Locate the cell with the specified text and output its [x, y] center coordinate. 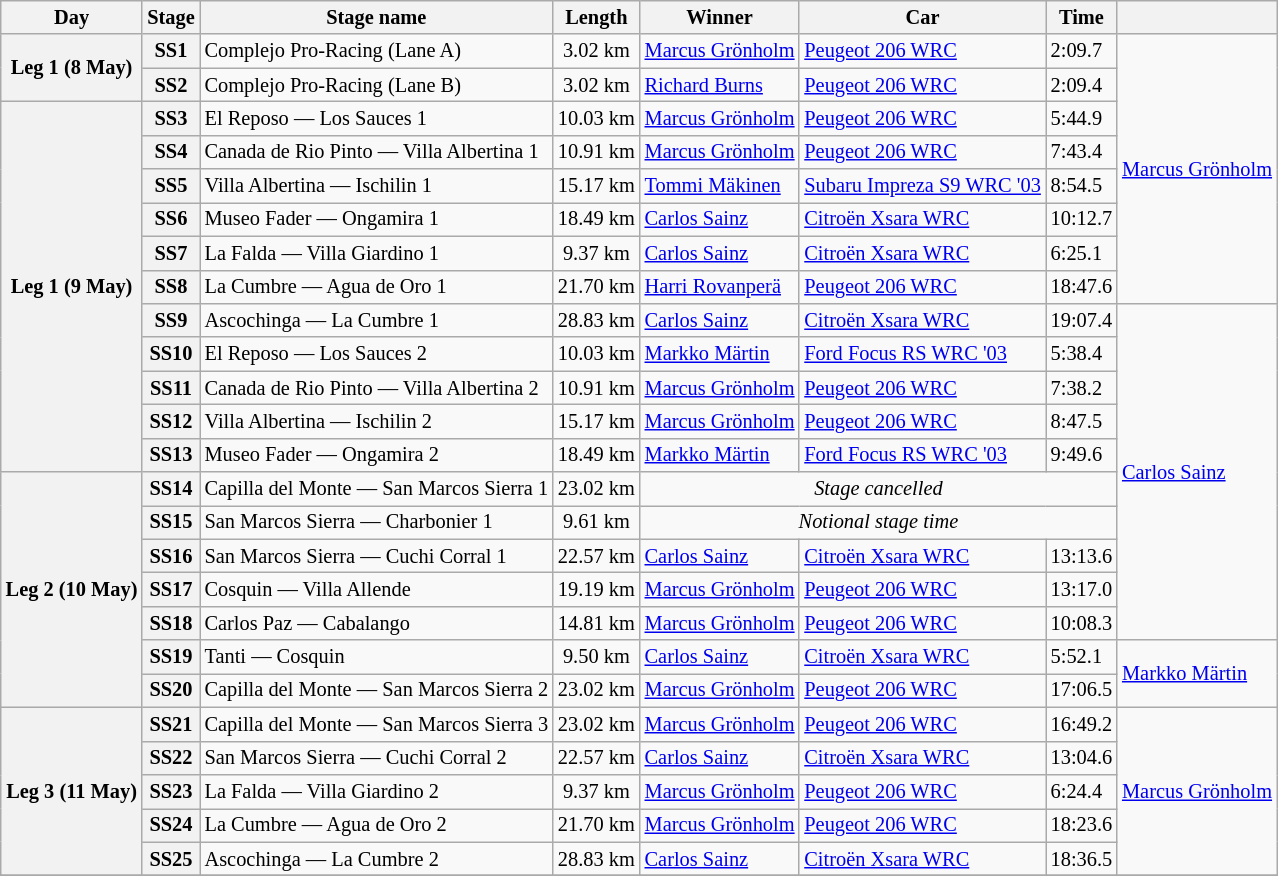
SS2 [170, 85]
San Marcos Sierra — Cuchi Corral 2 [376, 758]
7:43.4 [1082, 152]
La Cumbre — Agua de Oro 1 [376, 287]
9.50 km [596, 657]
19:07.4 [1082, 320]
18:47.6 [1082, 287]
Richard Burns [720, 85]
2:09.4 [1082, 85]
Capilla del Monte — San Marcos Sierra 2 [376, 690]
SS21 [170, 724]
SS14 [170, 489]
San Marcos Sierra — Cuchi Corral 1 [376, 556]
Winner [720, 17]
18:23.6 [1082, 825]
5:52.1 [1082, 657]
Leg 1 (8 May) [72, 68]
SS3 [170, 118]
Capilla del Monte — San Marcos Sierra 3 [376, 724]
10:12.7 [1082, 219]
Leg 3 (11 May) [72, 791]
Villa Albertina — Ischilin 1 [376, 186]
SS20 [170, 690]
Complejo Pro-Racing (Lane A) [376, 51]
Museo Fader — Ongamira 2 [376, 455]
Car [922, 17]
Tanti — Cosquin [376, 657]
10:08.3 [1082, 623]
17:06.5 [1082, 690]
2:09.7 [1082, 51]
SS1 [170, 51]
Subaru Impreza S9 WRC '03 [922, 186]
SS8 [170, 287]
SS12 [170, 421]
Stage [170, 17]
SS17 [170, 589]
Stage name [376, 17]
SS19 [170, 657]
SS5 [170, 186]
Length [596, 17]
5:38.4 [1082, 354]
Carlos Paz — Cabalango [376, 623]
Complejo Pro-Racing (Lane B) [376, 85]
SS25 [170, 859]
13:04.6 [1082, 758]
13:13.6 [1082, 556]
El Reposo — Los Sauces 2 [376, 354]
Canada de Rio Pinto — Villa Albertina 1 [376, 152]
SS6 [170, 219]
SS7 [170, 253]
El Reposo — Los Sauces 1 [376, 118]
19.19 km [596, 589]
5:44.9 [1082, 118]
Canada de Rio Pinto — Villa Albertina 2 [376, 388]
Harri Rovanperä [720, 287]
16:49.2 [1082, 724]
SS10 [170, 354]
SS4 [170, 152]
9:49.6 [1082, 455]
SS11 [170, 388]
7:38.2 [1082, 388]
Stage cancelled [878, 489]
SS18 [170, 623]
Villa Albertina — Ischilin 2 [376, 421]
San Marcos Sierra — Charbonier 1 [376, 522]
Tommi Mäkinen [720, 186]
SS24 [170, 825]
6:24.4 [1082, 791]
Leg 1 (9 May) [72, 286]
13:17.0 [1082, 589]
La Cumbre — Agua de Oro 2 [376, 825]
Cosquin — Villa Allende [376, 589]
Museo Fader — Ongamira 1 [376, 219]
SS16 [170, 556]
SS9 [170, 320]
SS23 [170, 791]
Notional stage time [878, 522]
SS13 [170, 455]
9.61 km [596, 522]
La Falda — Villa Giardino 2 [376, 791]
8:47.5 [1082, 421]
SS22 [170, 758]
8:54.5 [1082, 186]
14.81 km [596, 623]
Day [72, 17]
La Falda — Villa Giardino 1 [376, 253]
6:25.1 [1082, 253]
Capilla del Monte — San Marcos Sierra 1 [376, 489]
Ascochinga — La Cumbre 2 [376, 859]
Ascochinga — La Cumbre 1 [376, 320]
Time [1082, 17]
SS15 [170, 522]
Leg 2 (10 May) [72, 590]
18:36.5 [1082, 859]
